Output the [X, Y] coordinate of the center of the cell containing the given text.  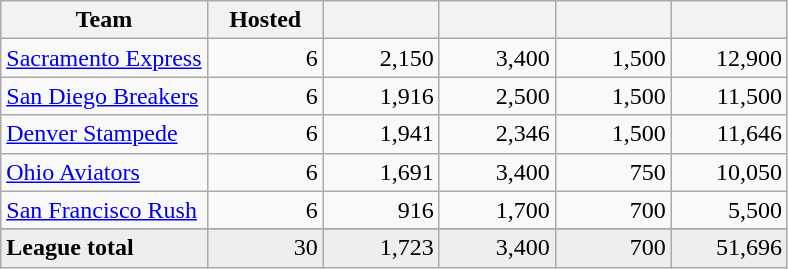
1,700 [497, 210]
10,050 [729, 172]
1,723 [381, 248]
Team [104, 20]
2,500 [497, 96]
Ohio Aviators [104, 172]
750 [613, 172]
916 [381, 210]
San Francisco Rush [104, 210]
2,346 [497, 134]
Denver Stampede [104, 134]
2,150 [381, 58]
1,916 [381, 96]
Sacramento Express [104, 58]
11,500 [729, 96]
San Diego Breakers [104, 96]
30 [265, 248]
1,691 [381, 172]
5,500 [729, 210]
Hosted [265, 20]
1,941 [381, 134]
12,900 [729, 58]
51,696 [729, 248]
11,646 [729, 134]
League total [104, 248]
